Locate the cell with the specified text and output its (X, Y) center coordinate. 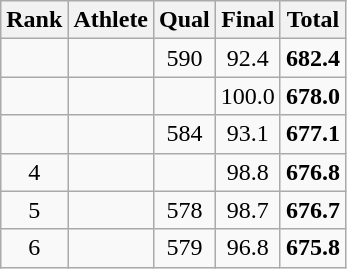
584 (185, 134)
Qual (185, 20)
579 (185, 248)
96.8 (248, 248)
Rank (34, 20)
98.8 (248, 172)
92.4 (248, 58)
Athlete (111, 20)
98.7 (248, 210)
6 (34, 248)
678.0 (312, 96)
4 (34, 172)
677.1 (312, 134)
Final (248, 20)
676.8 (312, 172)
682.4 (312, 58)
676.7 (312, 210)
578 (185, 210)
590 (185, 58)
Total (312, 20)
5 (34, 210)
93.1 (248, 134)
675.8 (312, 248)
100.0 (248, 96)
